Extract the (x, y) coordinate from the center of the cell holding the provided text.  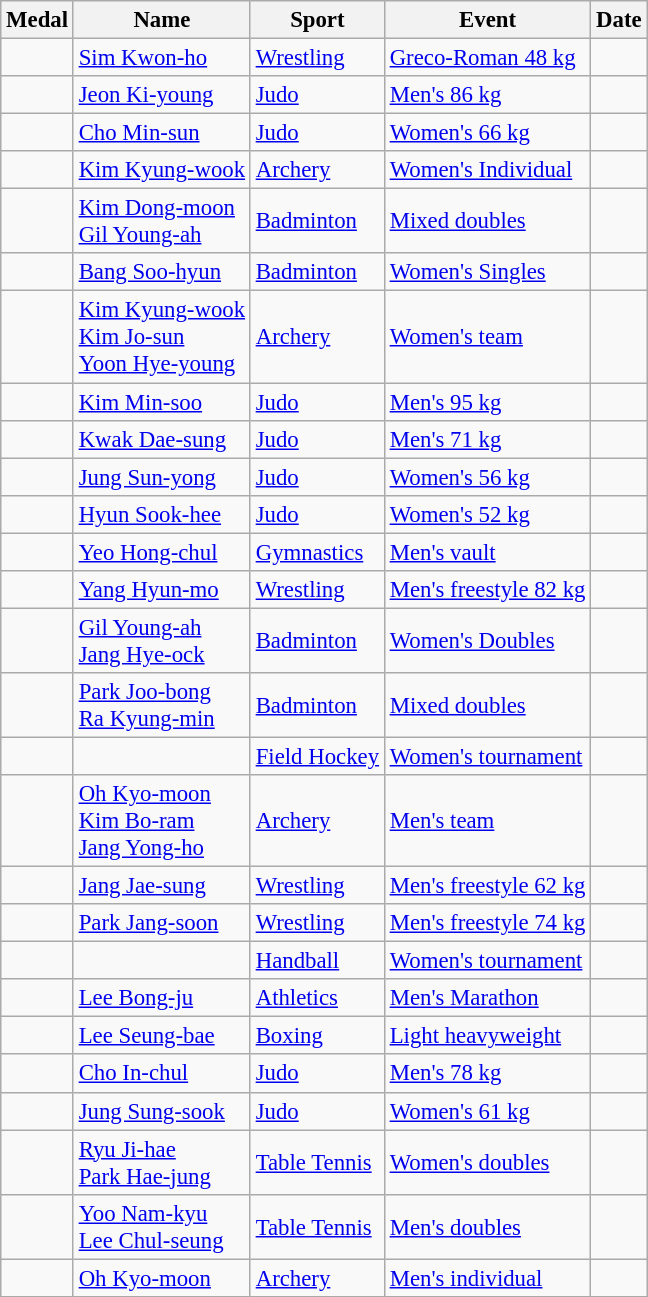
Yang Hyun-mo (162, 590)
Cho In-chul (162, 1074)
Event (487, 20)
Medal (38, 20)
Park Jang-soon (162, 923)
Sport (317, 20)
Date (619, 20)
Name (162, 20)
Women's 61 kg (487, 1111)
Men's team (487, 821)
Men's 86 kg (487, 95)
Women's 66 kg (487, 133)
Men's freestyle 74 kg (487, 923)
Kwak Dae-sung (162, 439)
Men's 95 kg (487, 402)
Women's Singles (487, 273)
Women's 52 kg (487, 514)
Men's vault (487, 552)
Park Joo-bongRa Kyung-min (162, 706)
Lee Bong-ju (162, 998)
Women's Individual (487, 170)
Kim Dong-moonGil Young-ah (162, 222)
Bang Soo-hyun (162, 273)
Boxing (317, 1036)
Jang Jae-sung (162, 886)
Sim Kwon-ho (162, 58)
Men's 78 kg (487, 1074)
Kim Kyung-wookKim Jo-sunYoon Hye-young (162, 337)
Men's individual (487, 1278)
Oh Kyo-moon (162, 1278)
Men's doubles (487, 1226)
Jeon Ki-young (162, 95)
Kim Min-soo (162, 402)
Greco-Roman 48 kg (487, 58)
Women's 56 kg (487, 477)
Field Hockey (317, 756)
Light heavyweight (487, 1036)
Women's doubles (487, 1162)
Lee Seung-bae (162, 1036)
Women's Doubles (487, 640)
Athletics (317, 998)
Men's freestyle 62 kg (487, 886)
Kim Kyung-wook (162, 170)
Cho Min-sun (162, 133)
Gymnastics (317, 552)
Yoo Nam-kyuLee Chul-seung (162, 1226)
Men's Marathon (487, 998)
Yeo Hong-chul (162, 552)
Oh Kyo-moonKim Bo-ramJang Yong-ho (162, 821)
Hyun Sook-hee (162, 514)
Men's 71 kg (487, 439)
Ryu Ji-haePark Hae-jung (162, 1162)
Men's freestyle 82 kg (487, 590)
Jung Sung-sook (162, 1111)
Women's team (487, 337)
Gil Young-ahJang Hye-ock (162, 640)
Jung Sun-yong (162, 477)
Handball (317, 961)
